Output the [x, y] coordinate of the center of the cell containing the given text.  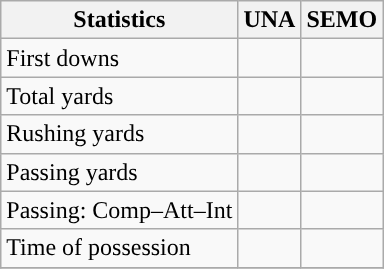
UNA [270, 20]
Time of possession [120, 248]
SEMO [342, 20]
Statistics [120, 20]
Rushing yards [120, 134]
Total yards [120, 96]
Passing: Comp–Att–Int [120, 210]
First downs [120, 58]
Passing yards [120, 172]
